Determine the [X, Y] coordinate at the center of the cell enclosing the given text.  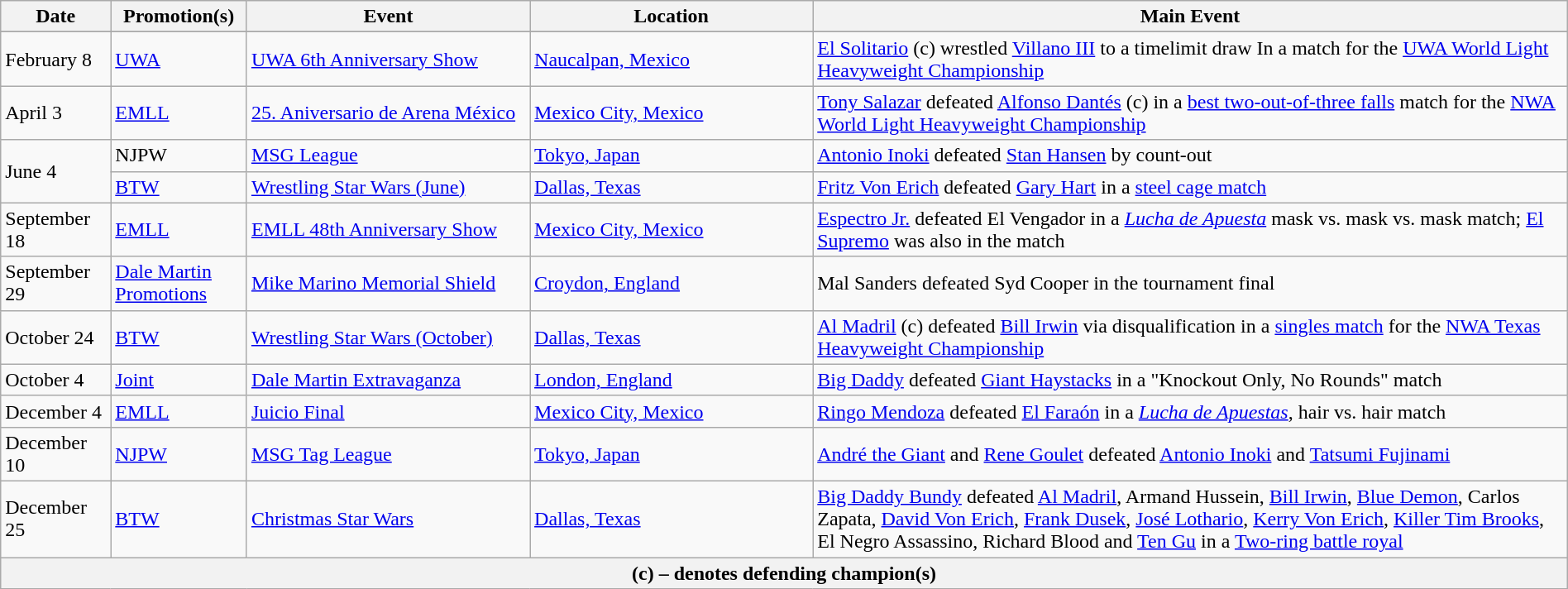
Mike Marino Memorial Shield [388, 283]
February 8 [56, 60]
September 18 [56, 230]
Location [672, 17]
December 25 [56, 519]
25. Aniversario de Arena México [388, 113]
Croydon, England [672, 283]
Date [56, 17]
Antonio Inoki defeated Stan Hansen by count-out [1191, 156]
André the Giant and Rene Goulet defeated Antonio Inoki and Tatsumi Fujinami [1191, 453]
London, England [672, 380]
Wrestling Star Wars (June) [388, 187]
Christmas Star Wars [388, 519]
December 10 [56, 453]
Naucalpan, Mexico [672, 60]
Mal Sanders defeated Syd Cooper in the tournament final [1191, 283]
Al Madril (c) defeated Bill Irwin via disqualification in a singles match for the NWA Texas Heavyweight Championship [1191, 338]
EMLL 48th Anniversary Show [388, 230]
June 4 [56, 171]
April 3 [56, 113]
El Solitario (c) wrestled Villano III to a timelimit draw In a match for the UWA World Light Heavyweight Championship [1191, 60]
October 4 [56, 380]
Dale Martin Extravaganza [388, 380]
Tony Salazar defeated Alfonso Dantés (c) in a best two-out-of-three falls match for the NWA World Light Heavyweight Championship [1191, 113]
October 24 [56, 338]
MSG League [388, 156]
September 29 [56, 283]
December 4 [56, 411]
Fritz Von Erich defeated Gary Hart in a steel cage match [1191, 187]
MSG Tag League [388, 453]
Espectro Jr. defeated El Vengador in a Lucha de Apuesta mask vs. mask vs. mask match; El Supremo was also in the match [1191, 230]
Joint [179, 380]
Ringo Mendoza defeated El Faraón in a Lucha de Apuestas, hair vs. hair match [1191, 411]
UWA 6th Anniversary Show [388, 60]
Main Event [1191, 17]
Event [388, 17]
Promotion(s) [179, 17]
Big Daddy defeated Giant Haystacks in a "Knockout Only, No Rounds" match [1191, 380]
Wrestling Star Wars (October) [388, 338]
Juicio Final [388, 411]
Dale Martin Promotions [179, 283]
(c) – denotes defending champion(s) [784, 573]
UWA [179, 60]
